From the cell containing the given text, extract its center point as [X, Y] coordinate. 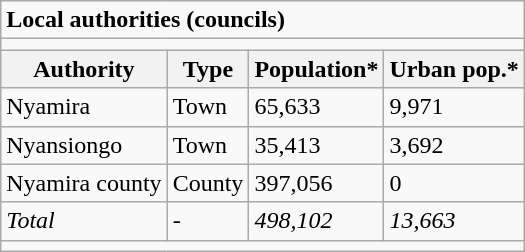
3,692 [454, 145]
9,971 [454, 107]
Nyamira [84, 107]
- [208, 221]
498,102 [316, 221]
Nyansiongo [84, 145]
Authority [84, 69]
35,413 [316, 145]
0 [454, 183]
13,663 [454, 221]
Population* [316, 69]
Total [84, 221]
Urban pop.* [454, 69]
Local authorities (councils) [263, 20]
397,056 [316, 183]
County [208, 183]
Nyamira county [84, 183]
Type [208, 69]
65,633 [316, 107]
